Output the (x, y) coordinate of the center of the cell containing the given text.  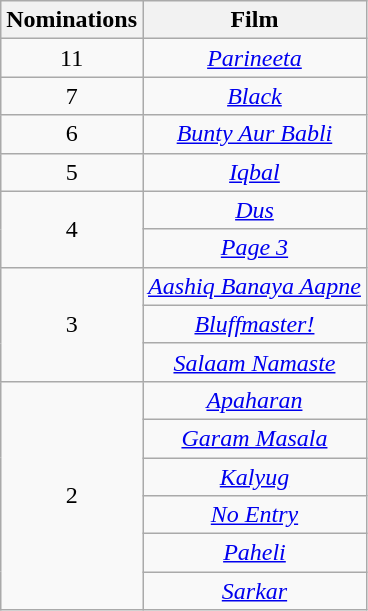
Sarkar (254, 591)
3 (72, 324)
Kalyug (254, 477)
Iqbal (254, 172)
Dus (254, 210)
Black (254, 96)
Bunty Aur Babli (254, 134)
No Entry (254, 515)
11 (72, 58)
Garam Masala (254, 438)
6 (72, 134)
Salaam Namaste (254, 362)
Bluffmaster! (254, 324)
5 (72, 172)
Aashiq Banaya Aapne (254, 286)
Apaharan (254, 400)
Paheli (254, 553)
7 (72, 96)
Parineeta (254, 58)
Nominations (72, 20)
2 (72, 495)
Page 3 (254, 248)
Film (254, 20)
4 (72, 229)
